Output the [x, y] coordinate of the center of the cell containing the given text.  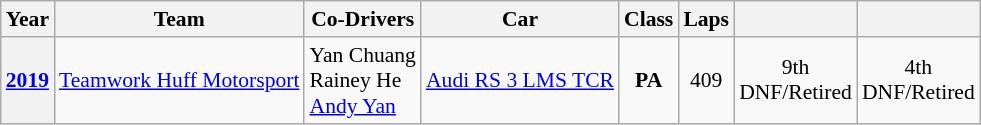
Yan Chuang Rainey He Andy Yan [362, 80]
409 [706, 80]
Car [520, 19]
Team [179, 19]
Class [648, 19]
9thDNF/Retired [796, 80]
Laps [706, 19]
4thDNF/Retired [918, 80]
Audi RS 3 LMS TCR [520, 80]
PA [648, 80]
Year [28, 19]
2019 [28, 80]
Teamwork Huff Motorsport [179, 80]
Co-Drivers [362, 19]
